Capture the cell that displays the provided text and extract its [X, Y] central coordinate. 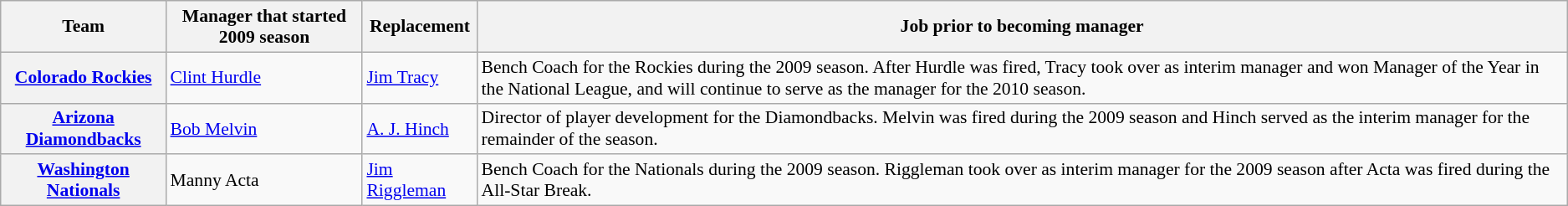
Manny Acta [264, 181]
Replacement [420, 27]
Clint Hurdle [264, 77]
Manager that started 2009 season [264, 27]
Arizona Diamondbacks [84, 129]
Washington Nationals [84, 181]
Jim Tracy [420, 77]
Job prior to becoming manager [1022, 27]
A. J. Hinch [420, 129]
Team [84, 27]
Colorado Rockies [84, 77]
Bob Melvin [264, 129]
Jim Riggleman [420, 181]
